Output the [X, Y] coordinate of the center of the cell containing the given text.  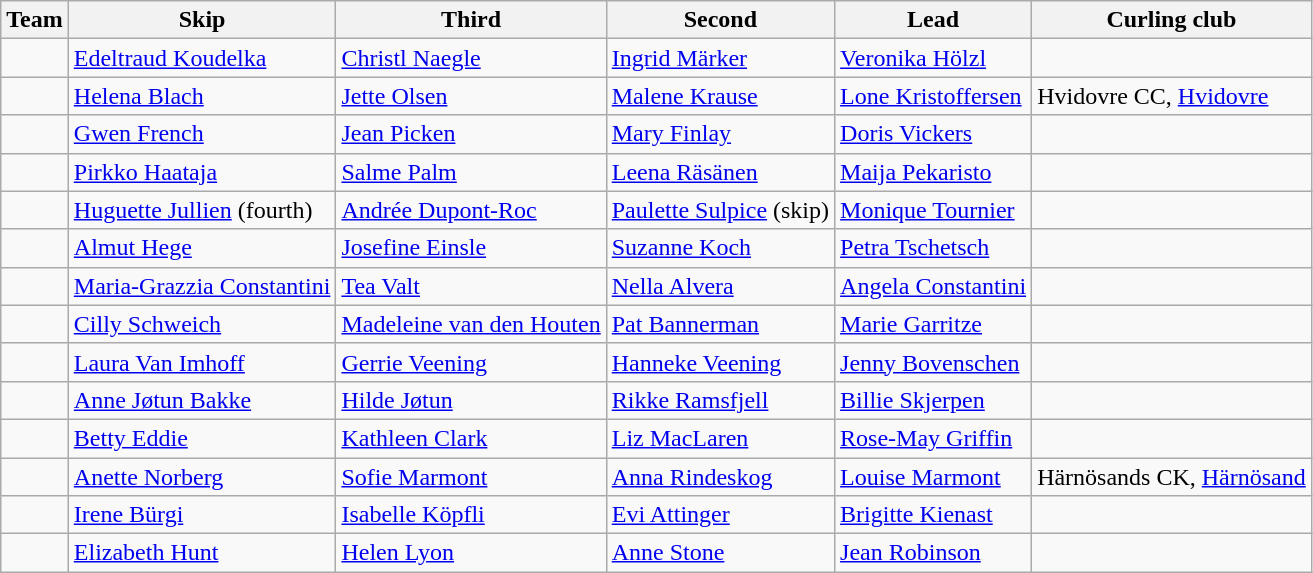
Paulette Sulpice (skip) [720, 210]
Rikke Ramsfjell [720, 400]
Gerrie Veening [471, 362]
Jean Picken [471, 134]
Jenny Bovenschen [934, 362]
Jean Robinson [934, 553]
Helen Lyon [471, 553]
Lead [934, 20]
Andrée Dupont-Roc [471, 210]
Suzanne Koch [720, 248]
Elizabeth Hunt [202, 553]
Liz MacLaren [720, 438]
Hanneke Veening [720, 362]
Petra Tschetsch [934, 248]
Curling club [1172, 20]
Mary Finlay [720, 134]
Betty Eddie [202, 438]
Billie Skjerpen [934, 400]
Edeltraud Koudelka [202, 58]
Helena Blach [202, 96]
Leena Räsänen [720, 172]
Maija Pekaristo [934, 172]
Angela Constantini [934, 286]
Maria-Grazzia Constantini [202, 286]
Laura Van Imhoff [202, 362]
Brigitte Kienast [934, 515]
Sofie Marmont [471, 477]
Team [35, 20]
Jette Olsen [471, 96]
Josefine Einsle [471, 248]
Marie Garritze [934, 324]
Anette Norberg [202, 477]
Malene Krause [720, 96]
Madeleine van den Houten [471, 324]
Anne Jøtun Bakke [202, 400]
Ingrid Märker [720, 58]
Christl Naegle [471, 58]
Hilde Jøtun [471, 400]
Louise Marmont [934, 477]
Third [471, 20]
Isabelle Köpfli [471, 515]
Rose-May Griffin [934, 438]
Second [720, 20]
Härnösands CK, Härnösand [1172, 477]
Pirkko Haataja [202, 172]
Nella Alvera [720, 286]
Doris Vickers [934, 134]
Gwen French [202, 134]
Salme Palm [471, 172]
Anna Rindeskog [720, 477]
Almut Hege [202, 248]
Skip [202, 20]
Cilly Schweich [202, 324]
Lone Kristoffersen [934, 96]
Huguette Jullien (fourth) [202, 210]
Evi Attinger [720, 515]
Kathleen Clark [471, 438]
Veronika Hölzl [934, 58]
Tea Valt [471, 286]
Monique Tournier [934, 210]
Irene Bürgi [202, 515]
Pat Bannerman [720, 324]
Anne Stone [720, 553]
Hvidovre CC, Hvidovre [1172, 96]
